Output the [x, y] coordinate of the center of the cell containing the given text.  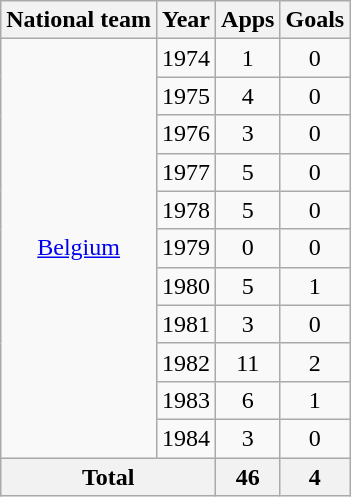
Total [108, 477]
Belgium [79, 248]
Year [186, 20]
6 [248, 400]
1984 [186, 438]
1975 [186, 96]
1980 [186, 286]
National team [79, 20]
2 [315, 362]
1982 [186, 362]
1981 [186, 324]
1974 [186, 58]
1983 [186, 400]
11 [248, 362]
Apps [248, 20]
1976 [186, 134]
1979 [186, 248]
Goals [315, 20]
1978 [186, 210]
46 [248, 477]
1977 [186, 172]
